Determine the (X, Y) coordinate at the center of the cell enclosing the given text.  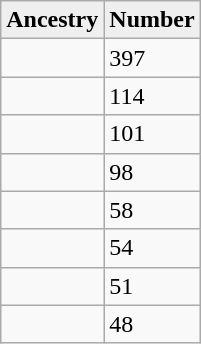
48 (152, 324)
98 (152, 172)
51 (152, 286)
Ancestry (52, 20)
54 (152, 248)
Number (152, 20)
397 (152, 58)
114 (152, 96)
58 (152, 210)
101 (152, 134)
